Detect which cell encompasses the target text, then output its (x, y) center coordinate. 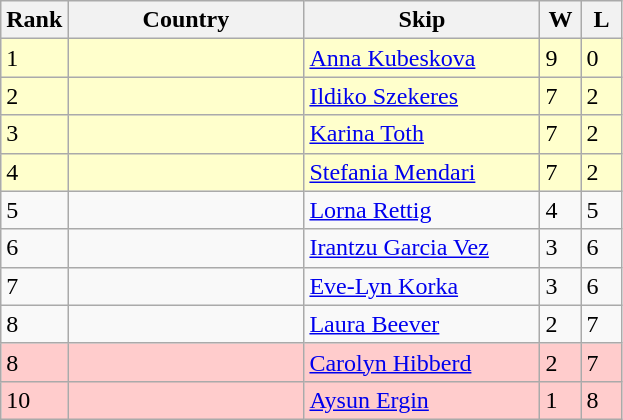
9 (560, 58)
Country (186, 20)
Karina Toth (422, 134)
Irantzu Garcia Vez (422, 248)
Carolyn Hibberd (422, 362)
Aysun Ergin (422, 400)
Eve-Lyn Korka (422, 286)
W (560, 20)
Skip (422, 20)
Laura Beever (422, 324)
0 (602, 58)
Rank (34, 20)
L (602, 20)
Stefania Mendari (422, 172)
Lorna Rettig (422, 210)
Anna Kubeskova (422, 58)
Ildiko Szekeres (422, 96)
10 (34, 400)
